Pinpoint the cell where the given text exists, returning its [X, Y] midpoint coordinate. 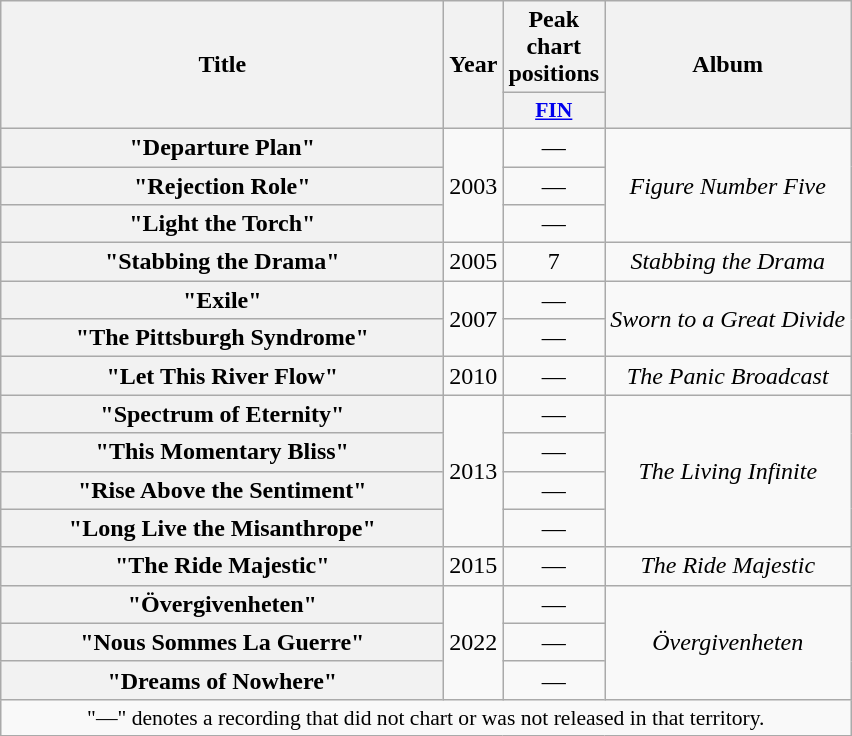
FIN [554, 111]
2013 [474, 471]
2007 [474, 319]
"Nous Sommes La Guerre" [222, 642]
"Spectrum of Eternity" [222, 414]
7 [554, 262]
Övergivenheten [728, 642]
"Stabbing the Drama" [222, 262]
2003 [474, 185]
"Long Live the Misanthrope" [222, 528]
"Let This River Flow" [222, 376]
2010 [474, 376]
Figure Number Five [728, 185]
2022 [474, 642]
Stabbing the Drama [728, 262]
"Rejection Role" [222, 185]
The Ride Majestic [728, 566]
"Övergivenheten" [222, 604]
"Rise Above the Sentiment" [222, 490]
Album [728, 65]
"The Ride Majestic" [222, 566]
The Living Infinite [728, 471]
2015 [474, 566]
"Light the Torch" [222, 224]
"Dreams of Nowhere" [222, 680]
Peak chart positions [554, 47]
Title [222, 65]
Sworn to a Great Divide [728, 319]
The Panic Broadcast [728, 376]
"Departure Plan" [222, 147]
"Exile" [222, 300]
"The Pittsburgh Syndrome" [222, 338]
2005 [474, 262]
Year [474, 65]
"This Momentary Bliss" [222, 452]
"—" denotes a recording that did not chart or was not released in that territory. [426, 717]
